Find where the given text appears and provide that cell's center as (x, y) coordinate. 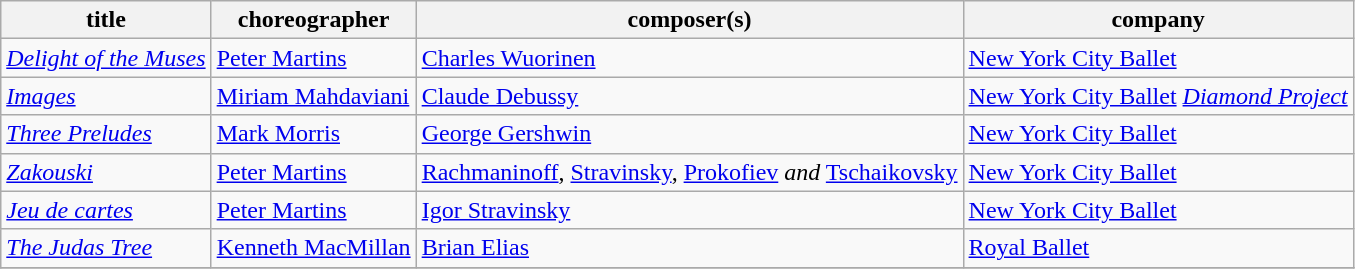
George Gershwin (690, 134)
choreographer (314, 20)
New York City Ballet Diamond Project (1158, 96)
composer(s) (690, 20)
title (106, 20)
Kenneth MacMillan (314, 248)
Igor Stravinsky (690, 210)
Charles Wuorinen (690, 58)
The Judas Tree (106, 248)
company (1158, 20)
Brian Elias (690, 248)
Delight of the Muses (106, 58)
Royal Ballet (1158, 248)
Images (106, 96)
Claude Debussy (690, 96)
Rachmaninoff, Stravinsky, Prokofiev and Tschaikovsky (690, 172)
Three Preludes (106, 134)
Miriam Mahdaviani (314, 96)
Zakouski (106, 172)
Mark Morris (314, 134)
Jeu de cartes (106, 210)
